Pinpoint the cell where the given text exists, returning its (X, Y) midpoint coordinate. 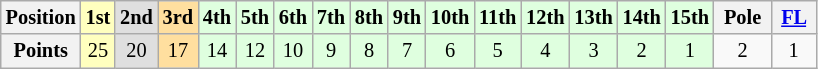
10th (450, 17)
1st (98, 17)
9th (407, 17)
5 (498, 51)
7 (407, 51)
20 (136, 51)
8 (369, 51)
5th (255, 17)
25 (98, 51)
4 (545, 51)
14 (217, 51)
3rd (178, 17)
2nd (136, 17)
14th (642, 17)
4th (217, 17)
FL (794, 17)
12 (255, 51)
6 (450, 51)
11th (498, 17)
3 (593, 51)
7th (331, 17)
12th (545, 17)
8th (369, 17)
13th (593, 17)
Position (41, 17)
10 (293, 51)
15th (690, 17)
17 (178, 51)
6th (293, 17)
9 (331, 51)
Pole (742, 17)
Points (41, 51)
